Identify which cell holds the provided text, then report its [x, y] central coordinate. 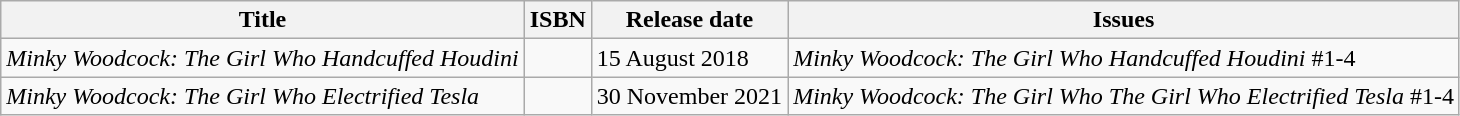
Title [262, 20]
15 August 2018 [689, 58]
Minky Woodcock: The Girl Who Electrified Tesla [262, 96]
Minky Woodcock: The Girl Who The Girl Who Electrified Tesla #1-4 [1124, 96]
30 November 2021 [689, 96]
Minky Woodcock: The Girl Who Handcuffed Houdini [262, 58]
Release date [689, 20]
Issues [1124, 20]
Minky Woodcock: The Girl Who Handcuffed Houdini #1-4 [1124, 58]
ISBN [558, 20]
